Locate the cell with the specified text and output its [x, y] center coordinate. 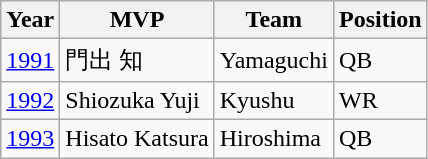
門出 知 [137, 60]
1992 [30, 100]
Hisato Katsura [137, 138]
Year [30, 20]
1991 [30, 60]
WR [380, 100]
Team [274, 20]
Hiroshima [274, 138]
Shiozuka Yuji [137, 100]
1993 [30, 138]
Kyushu [274, 100]
Yamaguchi [274, 60]
Position [380, 20]
MVP [137, 20]
